Search for the cell housing the specified text and yield its [x, y] center coordinate. 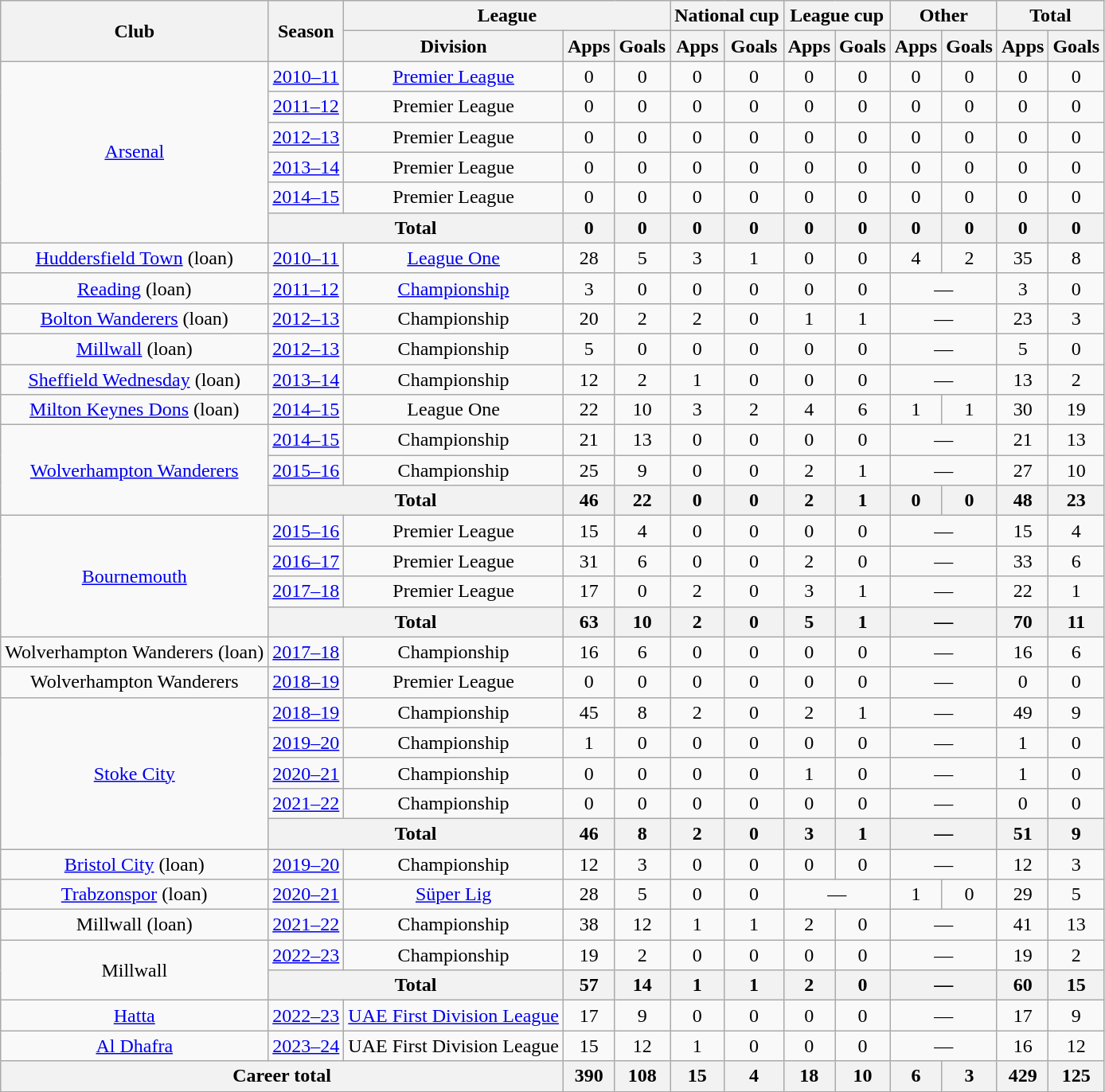
20 [588, 318]
48 [1022, 501]
Division [454, 46]
390 [588, 1076]
Hatta [135, 1016]
Reading (loan) [135, 288]
League cup [837, 16]
Arsenal [135, 152]
League [507, 16]
Milton Keynes Dons (loan) [135, 410]
Club [135, 31]
11 [1076, 622]
60 [1022, 985]
38 [588, 925]
25 [588, 470]
41 [1022, 925]
30 [1022, 410]
51 [1022, 833]
35 [1022, 258]
Millwall [135, 970]
108 [642, 1076]
Bolton Wanderers (loan) [135, 318]
70 [1022, 622]
29 [1022, 895]
Bournemouth [135, 576]
57 [588, 985]
Bristol City (loan) [135, 864]
18 [809, 1076]
Al Dhafra [135, 1046]
Trabzonspor (loan) [135, 895]
Huddersfield Town (loan) [135, 258]
45 [588, 712]
Career total [282, 1076]
125 [1076, 1076]
2016–17 [306, 561]
Sheffield Wednesday (loan) [135, 380]
Stoke City [135, 773]
Season [306, 31]
Other [943, 16]
2023–24 [306, 1046]
14 [642, 985]
49 [1022, 712]
Süper Lig [454, 895]
National cup [727, 16]
63 [588, 622]
429 [1022, 1076]
33 [1022, 561]
31 [588, 561]
27 [1022, 470]
Wolverhampton Wanderers (loan) [135, 652]
